Provide the (X, Y) coordinate of the cell's center where the given text is located.  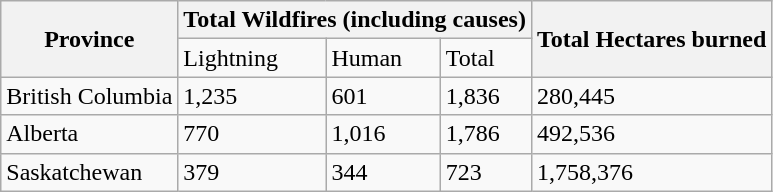
601 (383, 96)
492,536 (651, 134)
Province (90, 39)
Total Wildfires (including causes) (355, 20)
Human (383, 58)
723 (486, 172)
1,235 (252, 96)
1,836 (486, 96)
Lightning (252, 58)
British Columbia (90, 96)
1,786 (486, 134)
1,016 (383, 134)
770 (252, 134)
379 (252, 172)
Total (486, 58)
280,445 (651, 96)
Alberta (90, 134)
Saskatchewan (90, 172)
1,758,376 (651, 172)
344 (383, 172)
Total Hectares burned (651, 39)
